From the cell containing the given text, extract its center point as [X, Y] coordinate. 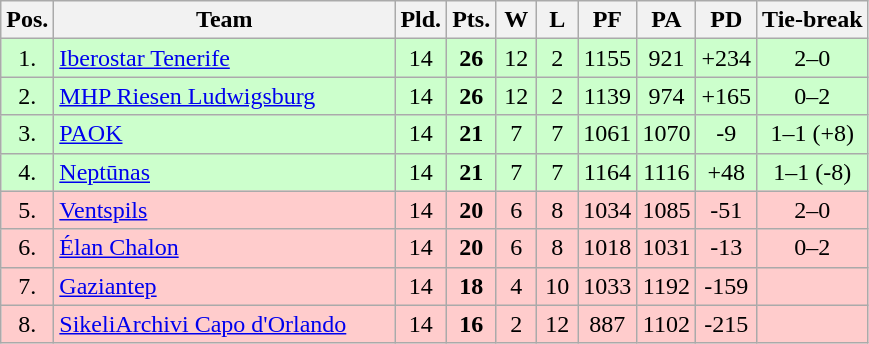
1085 [666, 210]
1070 [666, 134]
1164 [608, 172]
4 [516, 286]
1139 [608, 96]
Pts. [472, 20]
18 [472, 286]
1102 [666, 324]
Neptūnas [224, 172]
887 [608, 324]
7. [28, 286]
-159 [726, 286]
16 [472, 324]
974 [666, 96]
MHP Riesen Ludwigsburg [224, 96]
Ventspils [224, 210]
1033 [608, 286]
1. [28, 58]
+165 [726, 96]
1061 [608, 134]
-9 [726, 134]
+48 [726, 172]
-215 [726, 324]
-51 [726, 210]
4. [28, 172]
+234 [726, 58]
2. [28, 96]
Team [224, 20]
1018 [608, 248]
PD [726, 20]
6. [28, 248]
SikeliArchivi Capo d'Orlando [224, 324]
W [516, 20]
921 [666, 58]
1034 [608, 210]
Tie-break [813, 20]
-13 [726, 248]
Pos. [28, 20]
PAOK [224, 134]
Élan Chalon [224, 248]
10 [558, 286]
Gaziantep [224, 286]
Pld. [421, 20]
L [558, 20]
PF [608, 20]
3. [28, 134]
1–1 (+8) [813, 134]
1155 [608, 58]
1–1 (-8) [813, 172]
1031 [666, 248]
Iberostar Tenerife [224, 58]
5. [28, 210]
1192 [666, 286]
8. [28, 324]
PA [666, 20]
1116 [666, 172]
